Return [x, y] of the center of cell containing provided text 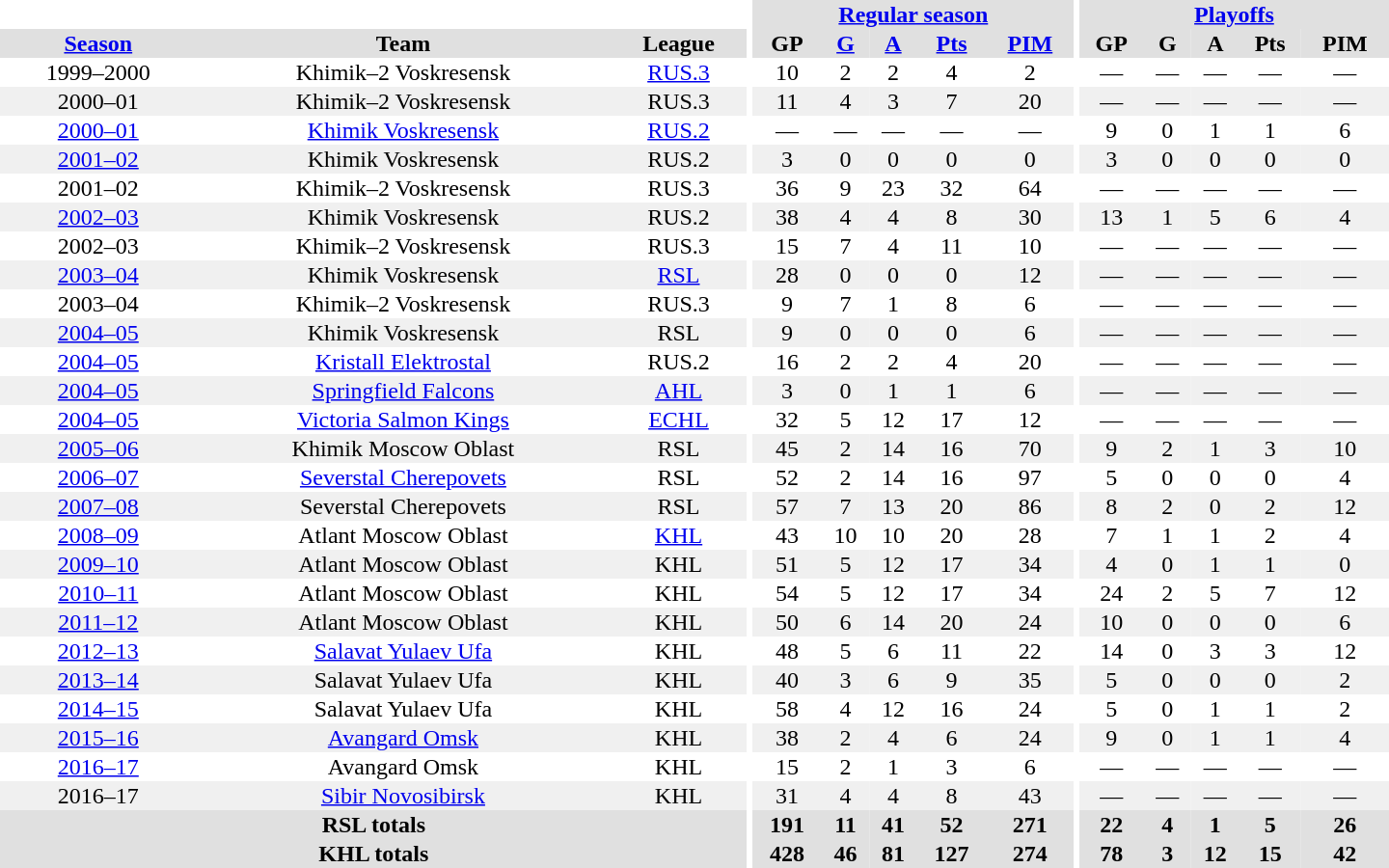
81 [893, 854]
2011–12 [98, 622]
Sibir Novosibirsk [403, 796]
KHL totals [374, 854]
45 [787, 448]
36 [787, 188]
78 [1111, 854]
Season [98, 43]
2008–09 [98, 535]
Playoffs [1235, 14]
2013–14 [98, 680]
30 [1030, 217]
31 [787, 796]
42 [1345, 854]
2007–08 [98, 506]
86 [1030, 506]
2012–13 [98, 651]
26 [1345, 825]
46 [846, 854]
41 [893, 825]
2006–07 [98, 477]
RSL totals [374, 825]
Team [403, 43]
AHL [678, 391]
2015–16 [98, 738]
35 [1030, 680]
ECHL [678, 420]
Kristall Elektrostal [403, 362]
50 [787, 622]
Victoria Salmon Kings [403, 420]
57 [787, 506]
97 [1030, 477]
Khimik Moscow Oblast [403, 448]
64 [1030, 188]
2014–15 [98, 709]
428 [787, 854]
274 [1030, 854]
2009–10 [98, 564]
51 [787, 564]
1999–2000 [98, 72]
127 [952, 854]
Regular season [912, 14]
League [678, 43]
58 [787, 709]
23 [893, 188]
48 [787, 651]
40 [787, 680]
191 [787, 825]
Springfield Falcons [403, 391]
54 [787, 593]
2010–11 [98, 593]
2005–06 [98, 448]
271 [1030, 825]
70 [1030, 448]
